Determine the (x, y) coordinate at the center of the cell enclosing the given text.  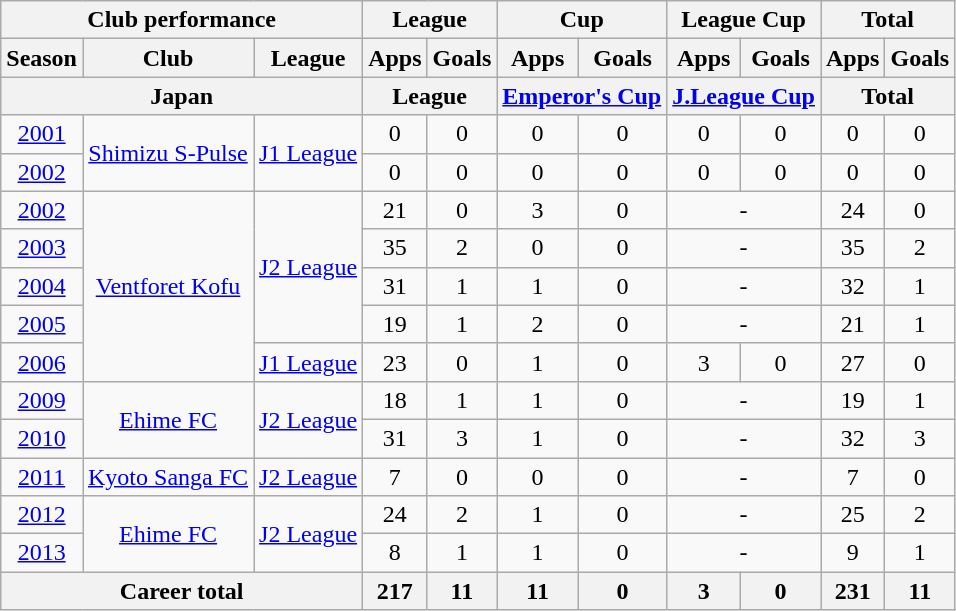
Emperor's Cup (582, 96)
Ventforet Kofu (168, 286)
2005 (42, 324)
League Cup (744, 20)
18 (395, 400)
J.League Cup (744, 96)
2012 (42, 515)
Club performance (182, 20)
Shimizu S-Pulse (168, 153)
23 (395, 362)
Career total (182, 591)
2009 (42, 400)
2001 (42, 134)
2004 (42, 286)
8 (395, 553)
27 (852, 362)
Season (42, 58)
Kyoto Sanga FC (168, 477)
Club (168, 58)
2013 (42, 553)
231 (852, 591)
2011 (42, 477)
2010 (42, 438)
9 (852, 553)
2003 (42, 248)
Japan (182, 96)
25 (852, 515)
2006 (42, 362)
217 (395, 591)
Cup (582, 20)
